Find where the given text appears and provide that cell's center as (X, Y) coordinate. 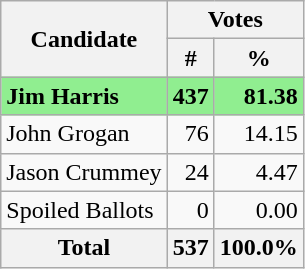
Candidate (84, 39)
Total (84, 248)
437 (190, 96)
76 (190, 134)
24 (190, 172)
0.00 (258, 210)
100.0% (258, 248)
4.47 (258, 172)
Votes (235, 20)
14.15 (258, 134)
537 (190, 248)
81.38 (258, 96)
John Grogan (84, 134)
Spoiled Ballots (84, 210)
0 (190, 210)
Jason Crummey (84, 172)
% (258, 58)
Jim Harris (84, 96)
# (190, 58)
